Search for the cell housing the specified text and yield its [X, Y] center coordinate. 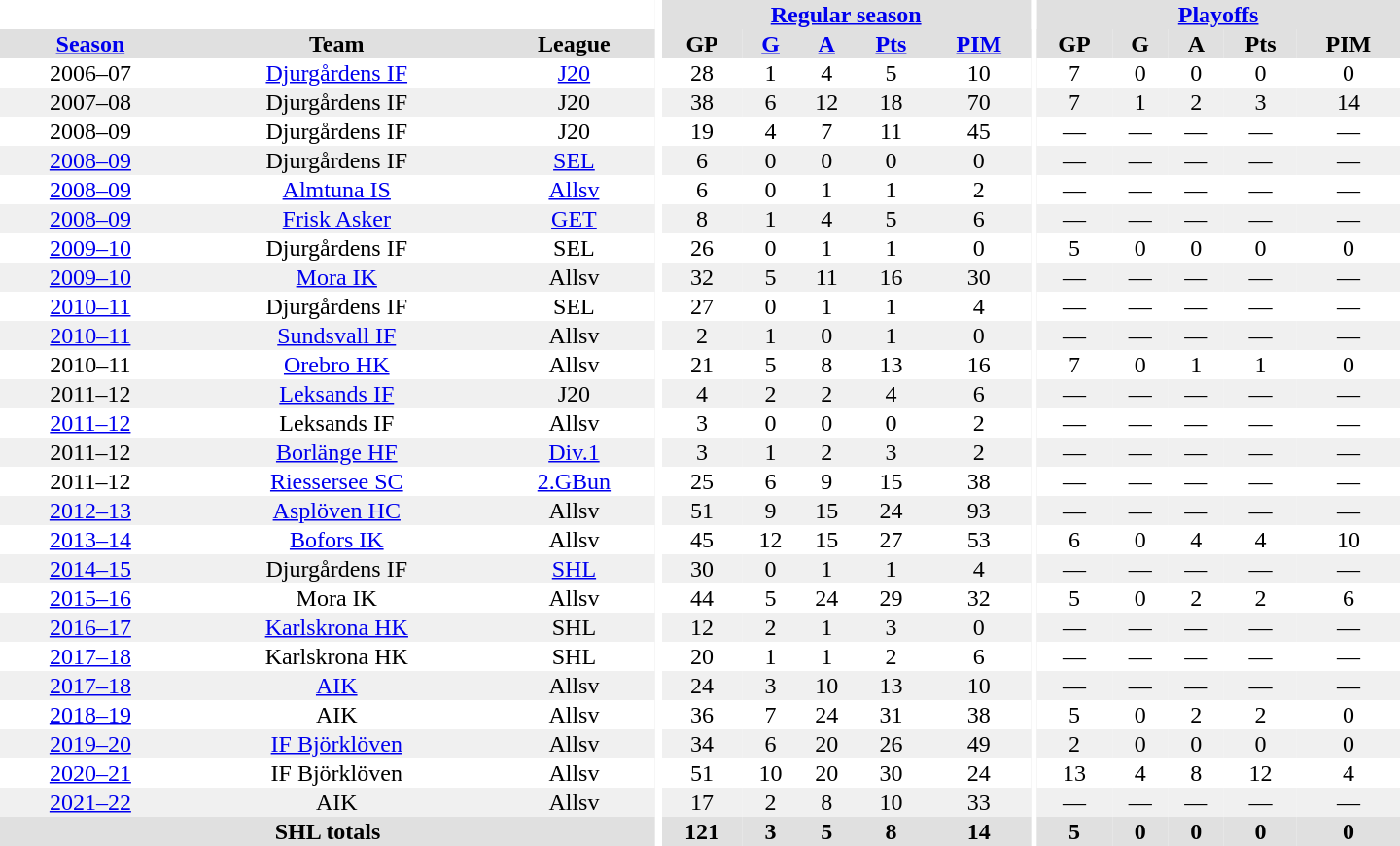
29 [891, 598]
Div.1 [574, 452]
93 [979, 511]
2021–22 [90, 802]
2019–20 [90, 744]
49 [979, 744]
Regular season [846, 15]
Season [90, 44]
2013–14 [90, 540]
19 [702, 131]
Playoffs [1218, 15]
28 [702, 73]
70 [979, 102]
Frisk Asker [336, 219]
2.GBun [574, 481]
21 [702, 365]
34 [702, 744]
2012–13 [90, 511]
44 [702, 598]
2018–19 [90, 715]
2006–07 [90, 73]
25 [702, 481]
2015–16 [90, 598]
2014–15 [90, 569]
121 [702, 831]
Riessersee SC [336, 481]
Borlänge HF [336, 452]
Orebro HK [336, 365]
33 [979, 802]
2007–08 [90, 102]
2016–17 [90, 627]
36 [702, 715]
Almtuna IS [336, 190]
Asplöven HC [336, 511]
Bofors IK [336, 540]
SHL totals [328, 831]
Team [336, 44]
Sundsvall IF [336, 335]
League [574, 44]
31 [891, 715]
GET [574, 219]
2020–21 [90, 773]
18 [891, 102]
53 [979, 540]
17 [702, 802]
